Return (x, y) of the center of cell containing provided text 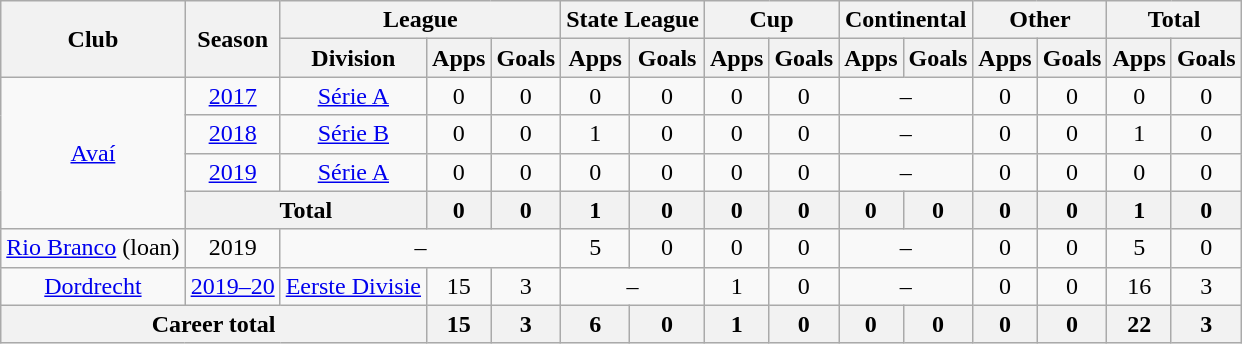
16 (1139, 286)
22 (1139, 324)
Rio Branco (loan) (93, 248)
2017 (232, 96)
League (420, 20)
Club (93, 39)
Cup (771, 20)
2018 (232, 134)
Season (232, 39)
6 (596, 324)
Division (353, 58)
Continental (906, 20)
Eerste Divisie (353, 286)
Avaí (93, 153)
Career total (214, 324)
Other (1040, 20)
2019–20 (232, 286)
State League (633, 20)
Série B (353, 134)
Dordrecht (93, 286)
